Return the [x, y] coordinate for the center point of the cell that contains the specified text.  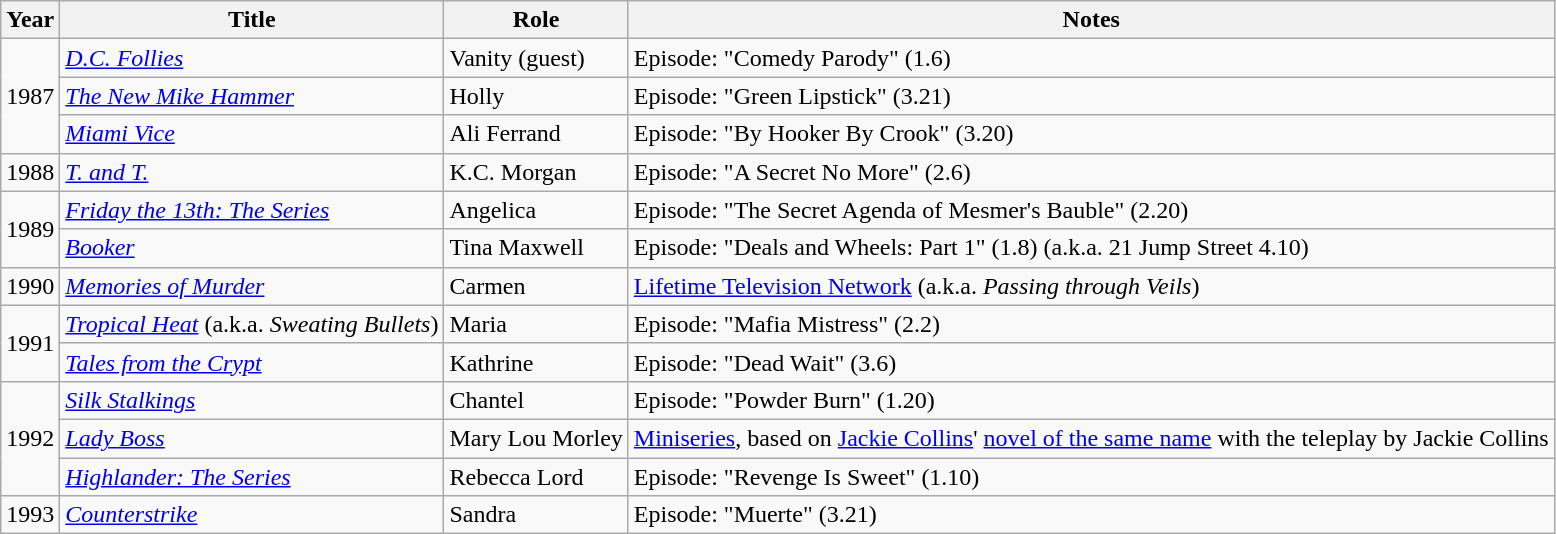
T. and T. [252, 172]
Ali Ferrand [536, 134]
Carmen [536, 286]
1988 [30, 172]
Maria [536, 324]
Tropical Heat (a.k.a. Sweating Bullets) [252, 324]
Angelica [536, 210]
Sandra [536, 515]
Episode: "Dead Wait" (3.6) [1091, 362]
Episode: "Revenge Is Sweet" (1.10) [1091, 477]
Vanity (guest) [536, 58]
Highlander: The Series [252, 477]
Role [536, 20]
1987 [30, 96]
Holly [536, 96]
Friday the 13th: The Series [252, 210]
Mary Lou Morley [536, 438]
Lady Boss [252, 438]
Notes [1091, 20]
Year [30, 20]
1993 [30, 515]
Tina Maxwell [536, 248]
Miniseries, based on Jackie Collins' novel of the same name with the teleplay by Jackie Collins [1091, 438]
Chantel [536, 400]
D.C. Follies [252, 58]
Episode: "A Secret No More" (2.6) [1091, 172]
The New Mike Hammer [252, 96]
Episode: "Mafia Mistress" (2.2) [1091, 324]
Memories of Murder [252, 286]
K.C. Morgan [536, 172]
Lifetime Television Network (a.k.a. Passing through Veils) [1091, 286]
Episode: "Deals and Wheels: Part 1" (1.8) (a.k.a. 21 Jump Street 4.10) [1091, 248]
1992 [30, 438]
Counterstrike [252, 515]
Title [252, 20]
Episode: "Green Lipstick" (3.21) [1091, 96]
Rebecca Lord [536, 477]
Silk Stalkings [252, 400]
Episode: "The Secret Agenda of Mesmer's Bauble" (2.20) [1091, 210]
Kathrine [536, 362]
Episode: "Powder Burn" (1.20) [1091, 400]
Booker [252, 248]
Tales from the Crypt [252, 362]
1991 [30, 343]
Episode: "Muerte" (3.21) [1091, 515]
Episode: "By Hooker By Crook" (3.20) [1091, 134]
Miami Vice [252, 134]
Episode: "Comedy Parody" (1.6) [1091, 58]
1989 [30, 229]
1990 [30, 286]
